For the text-containing cell, return its midpoint in (X, Y) coordinate format. 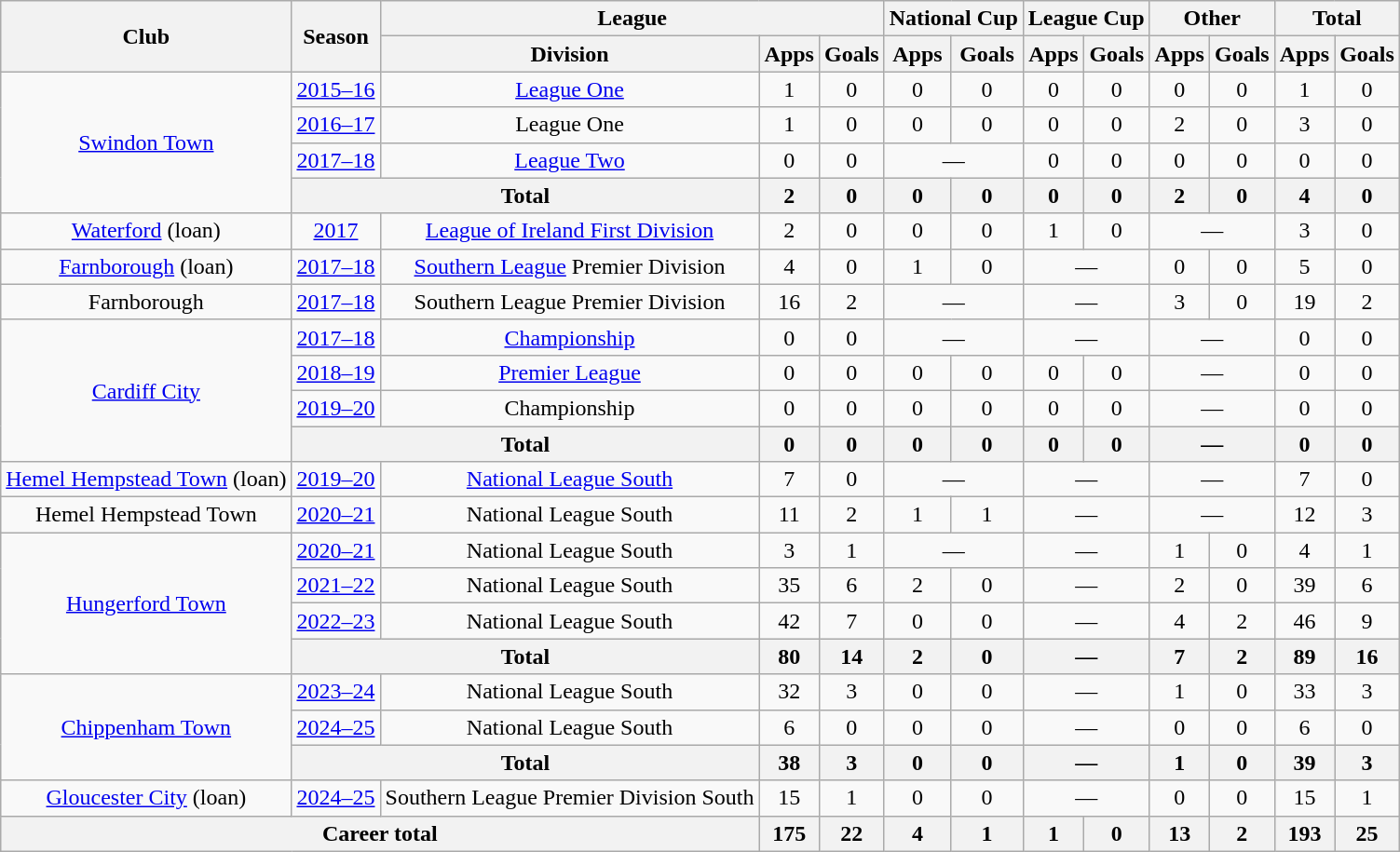
League (632, 19)
89 (1304, 656)
2021–22 (335, 586)
14 (851, 656)
46 (1304, 621)
5 (1304, 266)
Hemel Hempstead Town (146, 515)
2018–19 (335, 372)
22 (851, 833)
80 (789, 656)
42 (789, 621)
Hemel Hempstead Town (loan) (146, 480)
25 (1367, 833)
Career total (380, 833)
Waterford (loan) (146, 231)
38 (789, 763)
11 (789, 515)
Other (1212, 19)
Southern League Premier Division South (570, 798)
2017 (335, 231)
32 (789, 692)
19 (1304, 302)
Cardiff City (146, 390)
12 (1304, 515)
Premier League (570, 372)
33 (1304, 692)
Season (335, 36)
Swindon Town (146, 142)
Farnborough (146, 302)
2015–16 (335, 89)
2016–17 (335, 125)
193 (1304, 833)
9 (1367, 621)
League Cup (1086, 19)
Farnborough (loan) (146, 266)
175 (789, 833)
Chippenham Town (146, 727)
Gloucester City (loan) (146, 798)
35 (789, 586)
Division (570, 54)
13 (1179, 833)
League Two (570, 160)
Club (146, 36)
Hungerford Town (146, 603)
League of Ireland First Division (570, 231)
2022–23 (335, 621)
National Cup (954, 19)
2023–24 (335, 692)
